Return (x, y) of the center of cell containing provided text 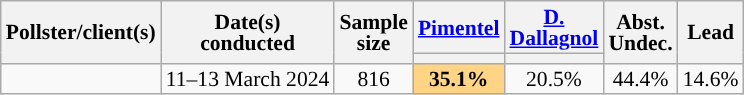
Lead (711, 32)
44.4% (640, 78)
35.1% (459, 78)
14.6% (711, 78)
11–13 March 2024 (248, 78)
20.5% (554, 78)
Pollster/client(s) (81, 32)
816 (373, 78)
Pimentel (459, 27)
D. Dallagnol (554, 27)
Samplesize (373, 32)
Abst.Undec. (640, 32)
Date(s)conducted (248, 32)
